Output the [x, y] coordinate of the center of the cell containing the given text.  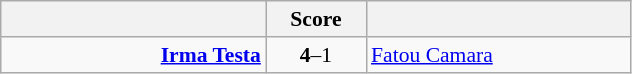
Fatou Camara [498, 55]
Score [316, 19]
4–1 [316, 55]
Irma Testa [134, 55]
